Identify which cell holds the provided text, then report its [X, Y] central coordinate. 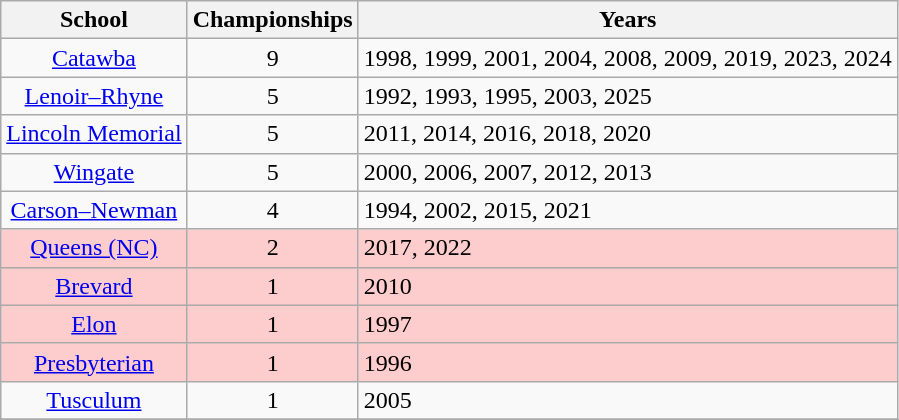
Wingate [94, 172]
Lenoir–Rhyne [94, 96]
9 [272, 58]
1996 [628, 362]
1994, 2002, 2015, 2021 [628, 210]
Years [628, 20]
2017, 2022 [628, 248]
1997 [628, 324]
2005 [628, 400]
2 [272, 248]
Elon [94, 324]
2011, 2014, 2016, 2018, 2020 [628, 134]
Championships [272, 20]
4 [272, 210]
1998, 1999, 2001, 2004, 2008, 2009, 2019, 2023, 2024 [628, 58]
Lincoln Memorial [94, 134]
Queens (NC) [94, 248]
2010 [628, 286]
Brevard [94, 286]
School [94, 20]
Tusculum [94, 400]
Catawba [94, 58]
1992, 1993, 1995, 2003, 2025 [628, 96]
Carson–Newman [94, 210]
2000, 2006, 2007, 2012, 2013 [628, 172]
Presbyterian [94, 362]
